Return the [X, Y] coordinate for the center point of the cell that contains the specified text.  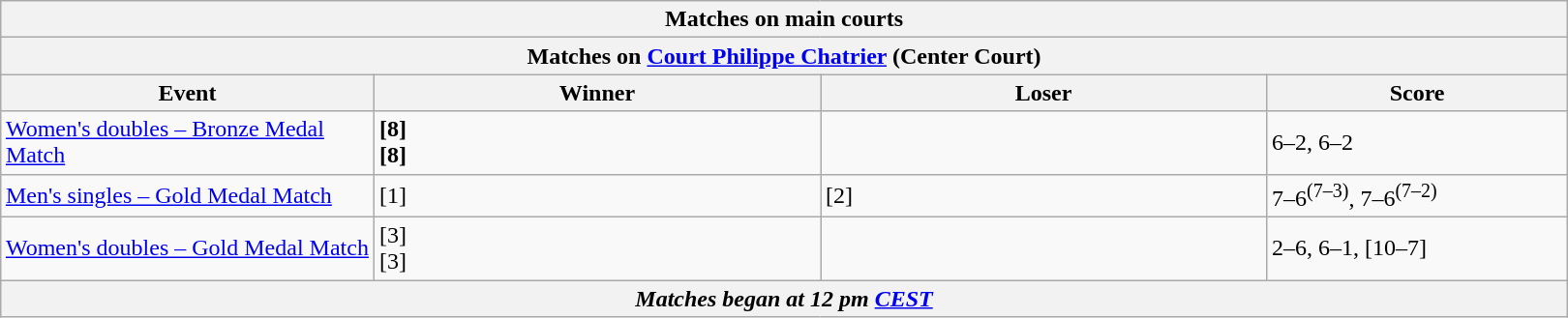
[8] [8] [596, 143]
Loser [1043, 93]
Score [1417, 93]
Winner [596, 93]
Men's singles – Gold Medal Match [187, 195]
Matches began at 12 pm CEST [784, 299]
Women's doubles – Bronze Medal Match [187, 143]
[2] [1043, 195]
Women's doubles – Gold Medal Match [187, 249]
Matches on Court Philippe Chatrier (Center Court) [784, 56]
6–2, 6–2 [1417, 143]
[3] [3] [596, 249]
7–6(7–3), 7–6(7–2) [1417, 195]
Event [187, 93]
[1] [596, 195]
Matches on main courts [784, 19]
2–6, 6–1, [10–7] [1417, 249]
